Locate the cell with the specified text and output its (x, y) center coordinate. 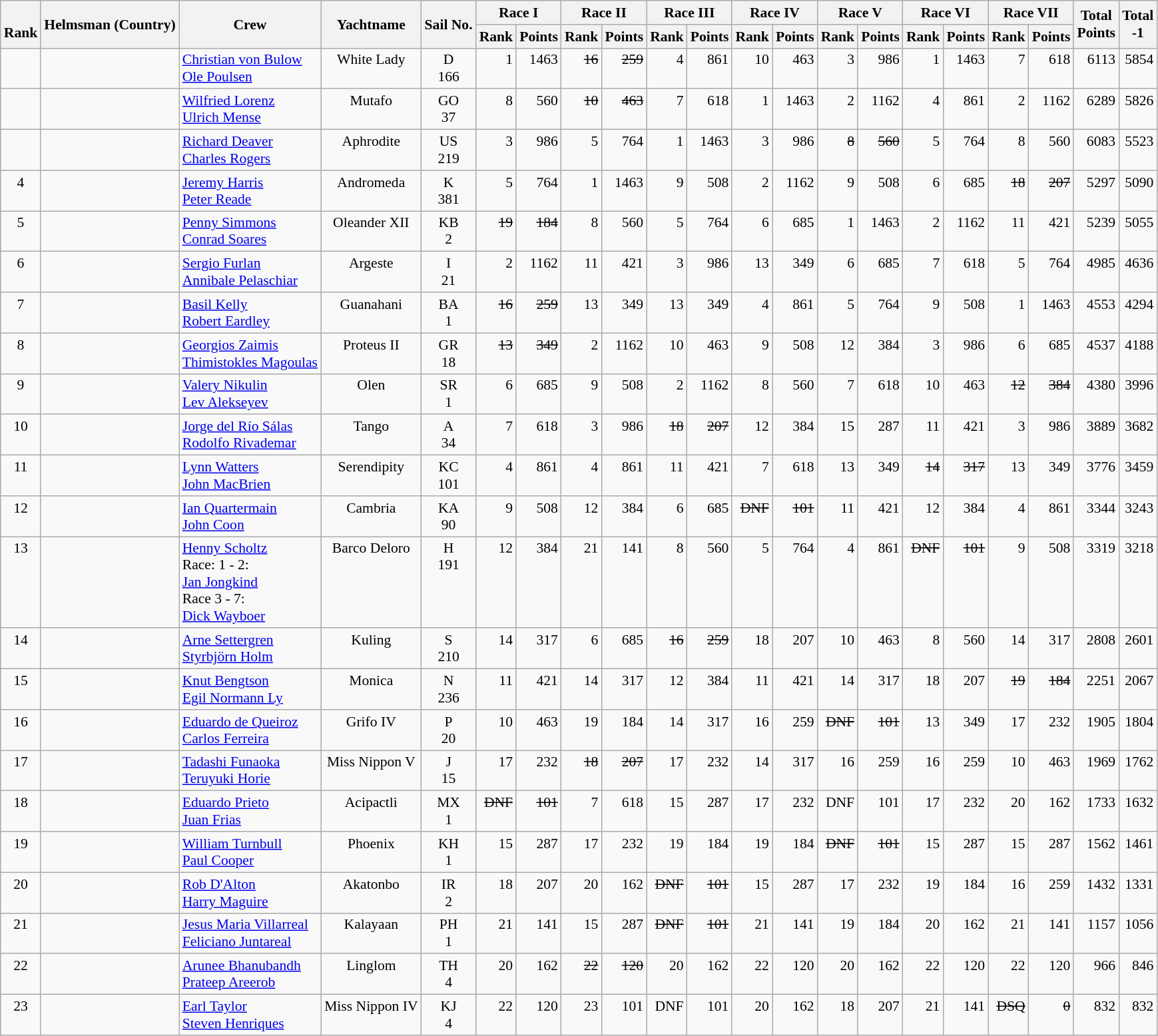
2601 (1137, 648)
2067 (1137, 690)
US219 (449, 150)
Yachtname (371, 24)
Eduardo de Queiroz Carlos Ferreira (250, 730)
4188 (1137, 353)
Akatonbo (371, 892)
D166 (449, 68)
KH1 (449, 852)
Sergio Furlan Annibale Pelaschiar (250, 272)
Acipactli (371, 811)
J15 (449, 771)
SR1 (449, 394)
Proteus II (371, 353)
Andromeda (371, 190)
3319 (1096, 583)
K381 (449, 190)
Henny Scholtz Race: 1 - 2:Jan Jongkind Race 3 - 7:Dick Wayboer (250, 583)
5854 (1137, 68)
Monica (371, 690)
Olen (371, 394)
Race VI (946, 13)
I21 (449, 272)
3682 (1137, 435)
3776 (1096, 475)
N236 (449, 690)
Miss Nippon IV (371, 1015)
Race II (604, 13)
1905 (1096, 730)
Linglom (371, 975)
Race IV (774, 13)
Valery Nikulin Lev Alekseyev (250, 394)
IR2 (449, 892)
BA1 (449, 313)
1562 (1096, 852)
PH1 (449, 933)
Sail No. (449, 24)
6289 (1096, 109)
4636 (1137, 272)
1432 (1096, 892)
1804 (1137, 730)
1733 (1096, 811)
3243 (1137, 517)
KA90 (449, 517)
Kuling (371, 648)
White Lady (371, 68)
5239 (1096, 232)
Mutafo (371, 109)
Barco Deloro (371, 583)
846 (1137, 975)
MX1 (449, 811)
Phoenix (371, 852)
Georgios Zaimis Thimistokles Magoulas (250, 353)
3996 (1137, 394)
5297 (1096, 190)
Lynn Watters John MacBrien (250, 475)
Total Points (1096, 24)
Helmsman (Country) (109, 24)
P20 (449, 730)
Ian Quartermain John Coon (250, 517)
Oleander XII (371, 232)
Total-1 (1137, 24)
Guanahani (371, 313)
3344 (1096, 517)
0 (1051, 1015)
Crew (250, 24)
1969 (1096, 771)
KB2 (449, 232)
Knut Bengtson Egil Normann Ly (250, 690)
1056 (1137, 933)
Jeremy Harris Peter Reade (250, 190)
KJ4 (449, 1015)
Penny Simmons Conrad Soares (250, 232)
Richard Deaver Charles Rogers (250, 150)
6083 (1096, 150)
2251 (1096, 690)
3889 (1096, 435)
Jesus Maria Villarreal Feliciano Juntareal (250, 933)
1632 (1137, 811)
4553 (1096, 313)
Race I (519, 13)
William Turnbull Paul Cooper (250, 852)
A34 (449, 435)
Aphrodite (371, 150)
Christian von Bulow Ole Poulsen (250, 68)
1762 (1137, 771)
Race V (860, 13)
Kalayaan (371, 933)
1331 (1137, 892)
4537 (1096, 353)
4294 (1137, 313)
Arne Settergren Styrbjörn Holm (250, 648)
2808 (1096, 648)
Eduardo Prieto Juan Frias (250, 811)
Race VII (1031, 13)
4380 (1096, 394)
TH4 (449, 975)
Rob D'Alton Harry Maguire (250, 892)
1157 (1096, 933)
Tango (371, 435)
Miss Nippon V (371, 771)
966 (1096, 975)
Cambria (371, 517)
H191 (449, 583)
Earl Taylor Steven Henriques (250, 1015)
4985 (1096, 272)
Argeste (371, 272)
Serendipity (371, 475)
6113 (1096, 68)
5826 (1137, 109)
5090 (1137, 190)
Race III (689, 13)
GR18 (449, 353)
KC101 (449, 475)
Wilfried Lorenz Ulrich Mense (250, 109)
DSQ (1008, 1015)
3218 (1137, 583)
Jorge del Río Sálas Rodolfo Rivademar (250, 435)
GO37 (449, 109)
Tadashi Funaoka Teruyuki Horie (250, 771)
Arunee Bhanubandh Prateep Areerob (250, 975)
1461 (1137, 852)
Grifo IV (371, 730)
S210 (449, 648)
Basil Kelly Robert Eardley (250, 313)
3459 (1137, 475)
5055 (1137, 232)
5523 (1137, 150)
